Output the (x, y) coordinate of the center of the cell containing the given text.  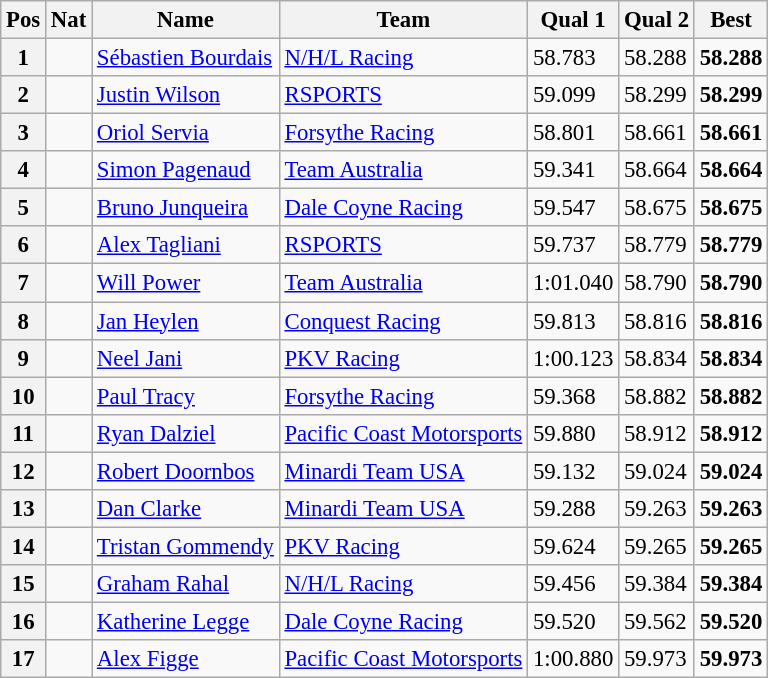
3 (24, 133)
Name (186, 20)
59.547 (574, 208)
Conquest Racing (404, 321)
1 (24, 58)
Will Power (186, 283)
Sébastien Bourdais (186, 58)
Tristan Gommendy (186, 546)
Alex Figge (186, 659)
59.737 (574, 245)
59.132 (574, 471)
Nat (69, 20)
Oriol Servia (186, 133)
16 (24, 621)
2 (24, 95)
Bruno Junqueira (186, 208)
Alex Tagliani (186, 245)
59.341 (574, 170)
58.783 (574, 58)
59.813 (574, 321)
58.801 (574, 133)
1:00.123 (574, 358)
14 (24, 546)
5 (24, 208)
Qual 1 (574, 20)
17 (24, 659)
12 (24, 471)
59.288 (574, 509)
15 (24, 584)
59.099 (574, 95)
Dan Clarke (186, 509)
1:01.040 (574, 283)
59.880 (574, 433)
Robert Doornbos (186, 471)
Paul Tracy (186, 396)
Justin Wilson (186, 95)
6 (24, 245)
Simon Pagenaud (186, 170)
11 (24, 433)
Team (404, 20)
8 (24, 321)
Pos (24, 20)
59.456 (574, 584)
Jan Heylen (186, 321)
7 (24, 283)
13 (24, 509)
9 (24, 358)
Graham Rahal (186, 584)
1:00.880 (574, 659)
Katherine Legge (186, 621)
59.624 (574, 546)
4 (24, 170)
59.562 (657, 621)
Ryan Dalziel (186, 433)
Qual 2 (657, 20)
Neel Jani (186, 358)
59.368 (574, 396)
Best (730, 20)
10 (24, 396)
